Search for the cell housing the specified text and yield its [x, y] center coordinate. 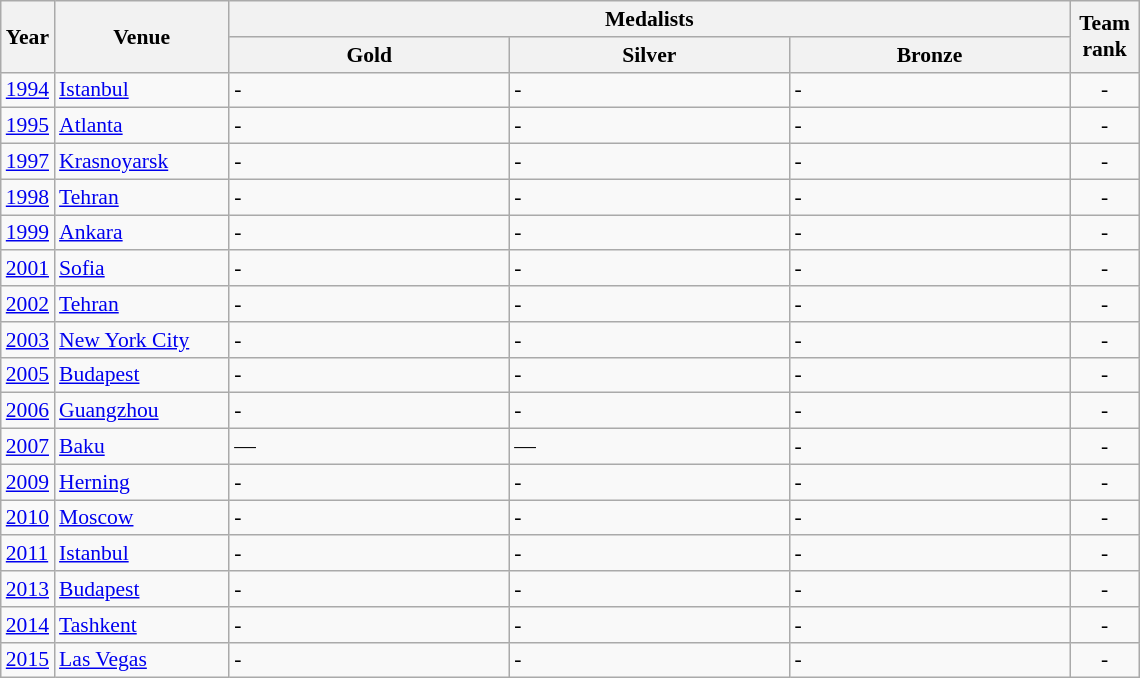
1995 [28, 126]
New York City [142, 340]
2011 [28, 554]
Tashkent [142, 625]
Sofia [142, 269]
2007 [28, 447]
1999 [28, 233]
2010 [28, 518]
Guangzhou [142, 411]
Team rank [1105, 36]
Silver [649, 55]
2005 [28, 375]
1997 [28, 162]
2015 [28, 660]
Venue [142, 36]
Las Vegas [142, 660]
Moscow [142, 518]
Atlanta [142, 126]
2009 [28, 482]
2001 [28, 269]
Herning [142, 482]
Baku [142, 447]
1994 [28, 90]
2014 [28, 625]
2006 [28, 411]
Bronze [929, 55]
Gold [369, 55]
1998 [28, 197]
Krasnoyarsk [142, 162]
2002 [28, 304]
2003 [28, 340]
Ankara [142, 233]
Medalists [649, 19]
Year [28, 36]
2013 [28, 589]
